Find where the given text appears and provide that cell's center as (x, y) coordinate. 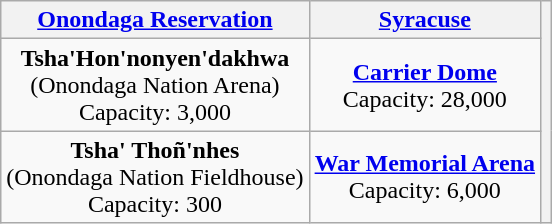
Syracuse (424, 20)
Onondaga Reservation (155, 20)
Tsha'Hon'nonyen'dakhwa(Onondaga Nation Arena)Capacity: 3,000 (155, 85)
Carrier DomeCapacity: 28,000 (424, 85)
War Memorial ArenaCapacity: 6,000 (424, 177)
Tsha' Thoñ'nhes(Onondaga Nation Fieldhouse)Capacity: 300 (155, 177)
